Output the [x, y] coordinate of the center of the cell containing the given text.  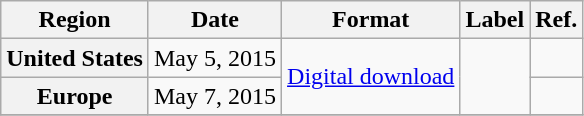
Date [214, 20]
Europe [75, 96]
Region [75, 20]
Ref. [556, 20]
Label [495, 20]
May 7, 2015 [214, 96]
Format [371, 20]
May 5, 2015 [214, 58]
Digital download [371, 77]
United States [75, 58]
